Determine the [X, Y] coordinate at the center of the cell enclosing the given text.  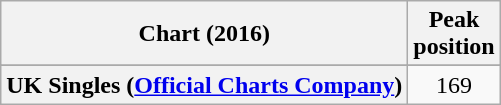
Peakposition [454, 34]
Chart (2016) [204, 34]
UK Singles (Official Charts Company) [204, 85]
169 [454, 85]
